Detect which cell encompasses the target text, then output its (x, y) center coordinate. 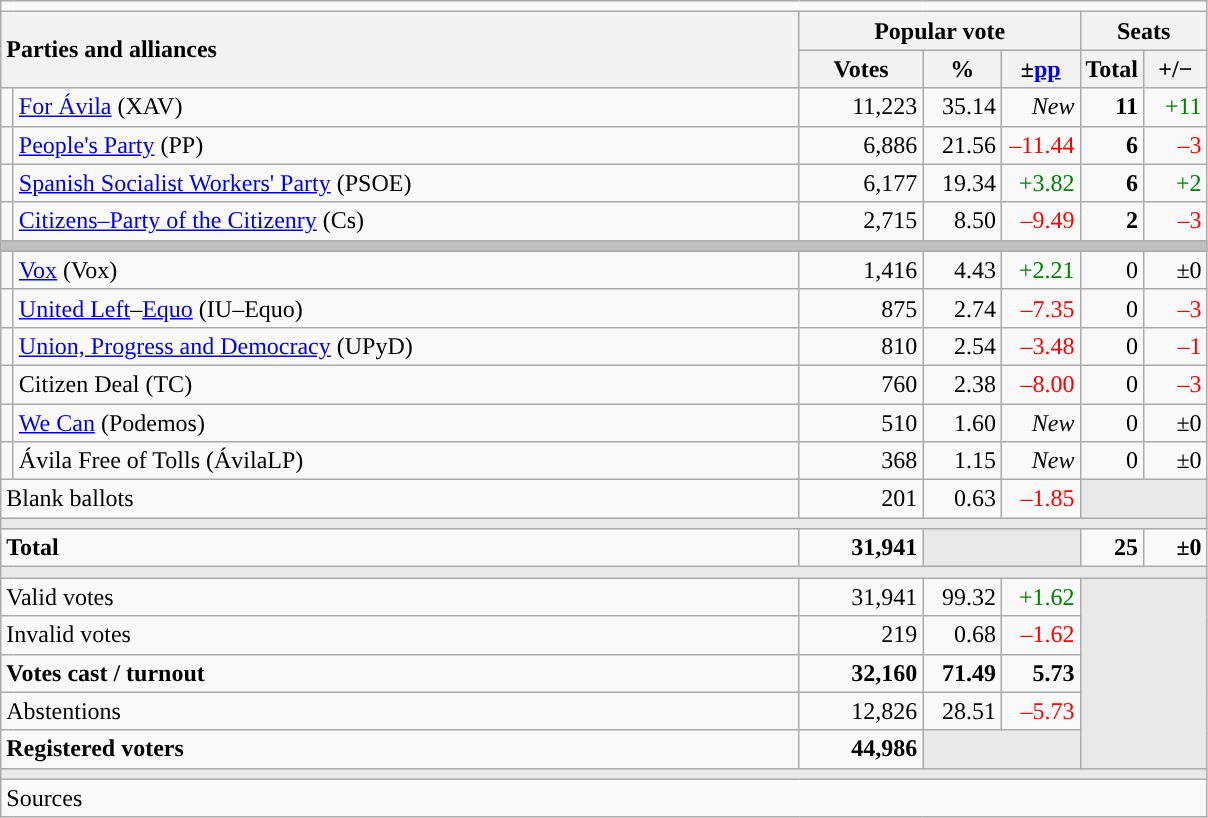
368 (861, 461)
Valid votes (400, 597)
19.34 (962, 183)
2.38 (962, 384)
United Left–Equo (IU–Equo) (406, 308)
2 (1112, 221)
6,886 (861, 145)
810 (861, 346)
We Can (Podemos) (406, 423)
35.14 (962, 107)
8.50 (962, 221)
+11 (1176, 107)
+1.62 (1040, 597)
Spanish Socialist Workers' Party (PSOE) (406, 183)
Popular vote (940, 31)
2.54 (962, 346)
Ávila Free of Tolls (ÁvilaLP) (406, 461)
+2.21 (1040, 270)
5.73 (1040, 673)
Votes (861, 69)
1.60 (962, 423)
–11.44 (1040, 145)
Union, Progress and Democracy (UPyD) (406, 346)
–1.85 (1040, 499)
12,826 (861, 711)
510 (861, 423)
0.63 (962, 499)
760 (861, 384)
4.43 (962, 270)
25 (1112, 548)
Registered voters (400, 749)
+3.82 (1040, 183)
Abstentions (400, 711)
32,160 (861, 673)
For Ávila (XAV) (406, 107)
–3.48 (1040, 346)
2.74 (962, 308)
–1 (1176, 346)
44,986 (861, 749)
+2 (1176, 183)
6,177 (861, 183)
Seats (1144, 31)
People's Party (PP) (406, 145)
Sources (604, 798)
% (962, 69)
28.51 (962, 711)
201 (861, 499)
–9.49 (1040, 221)
Vox (Vox) (406, 270)
0.68 (962, 635)
Votes cast / turnout (400, 673)
–5.73 (1040, 711)
2,715 (861, 221)
99.32 (962, 597)
11,223 (861, 107)
Invalid votes (400, 635)
11 (1112, 107)
1.15 (962, 461)
Citizen Deal (TC) (406, 384)
1,416 (861, 270)
71.49 (962, 673)
Blank ballots (400, 499)
±pp (1040, 69)
Parties and alliances (400, 50)
Citizens–Party of the Citizenry (Cs) (406, 221)
–7.35 (1040, 308)
–8.00 (1040, 384)
21.56 (962, 145)
219 (861, 635)
–1.62 (1040, 635)
+/− (1176, 69)
875 (861, 308)
